Output the (X, Y) coordinate of the center of the cell containing the given text.  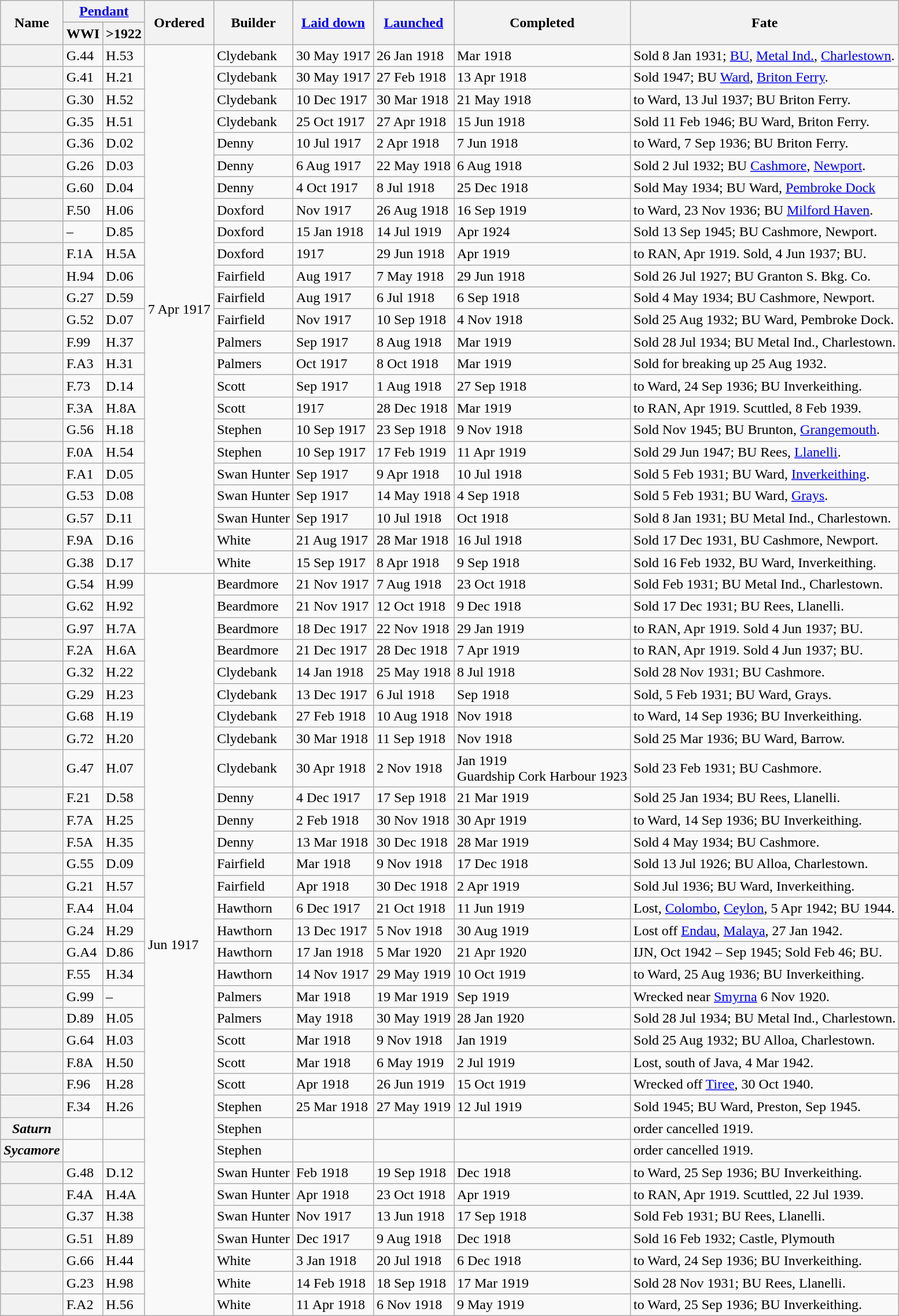
Jan 1919 (541, 1041)
to Ward, 13 Jul 1937; BU Briton Ferry. (765, 100)
G.30 (83, 100)
19 Sep 1918 (413, 1172)
Sold 25 Aug 1932; BU Ward, Pembroke Dock. (765, 320)
G.54 (83, 584)
1 Aug 1918 (413, 386)
D.05 (124, 474)
26 Aug 1918 (413, 209)
Dec 1917 (333, 1238)
8 Oct 1918 (413, 364)
G.72 (83, 738)
10 Oct 1919 (541, 974)
F.7A (83, 820)
Sold 16 Feb 1932; Castle, Plymouth (765, 1238)
Jan 1919Guardship Cork Harbour 1923 (541, 769)
H.52 (124, 100)
H.06 (124, 209)
G.56 (83, 430)
D.17 (124, 562)
7 May 1918 (413, 276)
Completed (541, 23)
H.92 (124, 606)
May 1918 (333, 1019)
8 Aug 1918 (413, 342)
Sold 28 Nov 1931; BU Cashmore. (765, 672)
F.34 (83, 1107)
Sold Nov 1945; BU Brunton, Grangemouth. (765, 430)
H.94 (83, 276)
Sold 4 May 1934; BU Cashmore. (765, 842)
H.23 (124, 694)
Pendant (104, 12)
F.A3 (83, 364)
7 Apr 1919 (541, 650)
11 Jun 1919 (541, 908)
Sold 29 Jun 1947; BU Rees, Llanelli. (765, 452)
Ordered (179, 23)
9 May 1919 (541, 1304)
H.6A (124, 650)
14 Jul 1919 (413, 231)
D.08 (124, 496)
10 Dec 1917 (333, 100)
21 Aug 1917 (333, 540)
Wrecked off Tiree, 30 Oct 1940. (765, 1085)
13 Apr 1918 (541, 78)
F.9A (83, 540)
Sold 25 Aug 1932; BU Alloa, Charlestown. (765, 1041)
Jun 1917 (179, 944)
5 Mar 1920 (413, 952)
Sycamore (32, 1150)
D.12 (124, 1172)
F.3A (83, 408)
F.8A (83, 1063)
6 Dec 1917 (333, 908)
Sold 28 Nov 1931; BU Rees, Llanelli. (765, 1282)
17 Mar 1919 (541, 1282)
Laid down (333, 23)
F.5A (83, 842)
Sold 25 Mar 1936; BU Ward, Barrow. (765, 738)
H.20 (124, 738)
H.8A (124, 408)
H.04 (124, 908)
G.32 (83, 672)
26 Jun 1919 (413, 1085)
22 May 1918 (413, 166)
9 Dec 1918 (541, 606)
G.62 (83, 606)
Lost, south of Java, 4 Mar 1942. (765, 1063)
Sold 26 Jul 1927; BU Granton S. Bkg. Co. (765, 276)
IJN, Oct 1942 – Sep 1945; Sold Feb 46; BU. (765, 952)
G.47 (83, 769)
G.53 (83, 496)
14 Nov 1917 (333, 974)
G.52 (83, 320)
Oct 1918 (541, 518)
Sold 17 Dec 1931; BU Rees, Llanelli. (765, 606)
Sold, 5 Feb 1931; BU Ward, Grays. (765, 694)
25 Dec 1918 (541, 188)
F.99 (83, 342)
Sold 11 Feb 1946; BU Ward, Briton Ferry. (765, 122)
9 Aug 1918 (413, 1238)
Sold 4 May 1934; BU Cashmore, Newport. (765, 298)
H.07 (124, 769)
19 Mar 1919 (413, 996)
Sold 13 Sep 1945; BU Cashmore, Newport. (765, 231)
G.21 (83, 886)
G.26 (83, 166)
H.44 (124, 1260)
G.57 (83, 518)
F.96 (83, 1085)
F.73 (83, 386)
D.16 (124, 540)
G.29 (83, 694)
9 Apr 1918 (413, 474)
D.59 (124, 298)
Fate (765, 23)
F.0A (83, 452)
2 Nov 1918 (413, 769)
H.21 (124, 78)
D.11 (124, 518)
4 Oct 1917 (333, 188)
6 Sep 1918 (541, 298)
H.51 (124, 122)
H.50 (124, 1063)
Name (32, 23)
17 Feb 1919 (413, 452)
30 Apr 1918 (333, 769)
H.29 (124, 930)
F.21 (83, 798)
H.99 (124, 584)
D.04 (124, 188)
D.06 (124, 276)
to RAN, Apr 1919. Scuttled, 8 Feb 1939. (765, 408)
D.58 (124, 798)
27 May 1919 (413, 1107)
10 Sep 1918 (413, 320)
21 Mar 1919 (541, 798)
2 Feb 1918 (333, 820)
18 Dec 1917 (333, 628)
H.57 (124, 886)
H.37 (124, 342)
21 Oct 1918 (413, 908)
30 Apr 1919 (541, 820)
H.54 (124, 452)
H.25 (124, 820)
Sold 2 Jul 1932; BU Cashmore, Newport. (765, 166)
D.07 (124, 320)
>1922 (124, 34)
Sold Feb 1931; BU Rees, Llanelli. (765, 1216)
D.09 (124, 864)
2 Apr 1919 (541, 886)
H.22 (124, 672)
Apr 1924 (541, 231)
F.1A (83, 253)
to RAN, Apr 1919. Scuttled, 22 Jul 1939. (765, 1194)
2 Apr 1918 (413, 144)
Builder (253, 23)
28 Jan 1920 (541, 1019)
Sold 5 Feb 1931; BU Ward, Inverkeithing. (765, 474)
29 Jan 1919 (541, 628)
F.4A (83, 1194)
H.98 (124, 1282)
G.97 (83, 628)
Sold 23 Feb 1931; BU Cashmore. (765, 769)
Launched (413, 23)
15 Jun 1918 (541, 122)
14 May 1918 (413, 496)
G.51 (83, 1238)
H.34 (124, 974)
27 Apr 1918 (413, 122)
F.2A (83, 650)
to Ward, 23 Nov 1936; BU Milford Haven. (765, 209)
H.56 (124, 1304)
H.26 (124, 1107)
D.86 (124, 952)
Lost off Endau, Malaya, 27 Jan 1942. (765, 930)
Lost, Colombo, Ceylon, 5 Apr 1942; BU 1944. (765, 908)
9 Sep 1918 (541, 562)
G.37 (83, 1216)
18 Sep 1918 (413, 1282)
11 Sep 1918 (413, 738)
D.03 (124, 166)
H.7A (124, 628)
13 Jun 1918 (413, 1216)
21 May 1918 (541, 100)
22 Nov 1918 (413, 628)
14 Jan 1918 (333, 672)
G.A4 (83, 952)
6 May 1919 (413, 1063)
Sold May 1934; BU Ward, Pembroke Dock (765, 188)
H.35 (124, 842)
15 Sep 1917 (333, 562)
D.14 (124, 386)
6 Nov 1918 (413, 1304)
30 May 1919 (413, 1019)
4 Sep 1918 (541, 496)
Sold 8 Jan 1931; BU Metal Ind., Charlestown. (765, 518)
4 Dec 1917 (333, 798)
21 Apr 1920 (541, 952)
F.50 (83, 209)
H.89 (124, 1238)
H.5A (124, 253)
H.28 (124, 1085)
D.85 (124, 231)
H.19 (124, 716)
20 Jul 1918 (413, 1260)
G.68 (83, 716)
11 Apr 1918 (333, 1304)
G.41 (83, 78)
to Ward, 7 Sep 1936; BU Briton Ferry. (765, 144)
27 Sep 1918 (541, 386)
G.55 (83, 864)
21 Dec 1917 (333, 650)
WWI (83, 34)
17 Dec 1918 (541, 864)
G.99 (83, 996)
H.05 (124, 1019)
Sold 5 Feb 1931; BU Ward, Grays. (765, 496)
to RAN, Apr 1919. Sold, 4 Jun 1937; BU. (765, 253)
8 Apr 1918 (413, 562)
30 Nov 1918 (413, 820)
Oct 1917 (333, 364)
25 Oct 1917 (333, 122)
Saturn (32, 1128)
G.60 (83, 188)
F.A1 (83, 474)
G.48 (83, 1172)
G.44 (83, 56)
Sep 1919 (541, 996)
10 Jul 1917 (333, 144)
Sold 1947; BU Ward, Briton Ferry. (765, 78)
12 Oct 1918 (413, 606)
H.38 (124, 1216)
G.27 (83, 298)
F.A4 (83, 908)
H.18 (124, 430)
Sold for breaking up 25 Aug 1932. (765, 364)
H.4A (124, 1194)
10 Aug 1918 (413, 716)
30 Aug 1919 (541, 930)
D.89 (83, 1019)
7 Apr 1917 (179, 309)
3 Jan 1918 (333, 1260)
Feb 1918 (333, 1172)
17 Jan 1918 (333, 952)
25 Mar 1918 (333, 1107)
Sold 17 Dec 1931, BU Cashmore, Newport. (765, 540)
Sold Jul 1936; BU Ward, Inverkeithing. (765, 886)
4 Nov 1918 (541, 320)
11 Apr 1919 (541, 452)
14 Feb 1918 (333, 1282)
6 Dec 1918 (541, 1260)
28 Mar 1919 (541, 842)
Sold 13 Jul 1926; BU Alloa, Charlestown. (765, 864)
Sep 1918 (541, 694)
G.38 (83, 562)
28 Mar 1918 (413, 540)
G.64 (83, 1041)
F.55 (83, 974)
2 Jul 1919 (541, 1063)
to Ward, 25 Aug 1936; BU Inverkeithing. (765, 974)
Sold 16 Feb 1932, BU Ward, Inverkeithing. (765, 562)
7 Aug 1918 (413, 584)
29 May 1919 (413, 974)
7 Jun 1918 (541, 144)
F.A2 (83, 1304)
13 Mar 1918 (333, 842)
Sold 1945; BU Ward, Preston, Sep 1945. (765, 1107)
6 Aug 1918 (541, 166)
16 Jul 1918 (541, 540)
G.23 (83, 1282)
12 Jul 1919 (541, 1107)
15 Oct 1919 (541, 1085)
6 Aug 1917 (333, 166)
15 Jan 1918 (333, 231)
Sold 8 Jan 1931; BU, Metal Ind., Charlestown. (765, 56)
16 Sep 1919 (541, 209)
25 May 1918 (413, 672)
23 Sep 1918 (413, 430)
G.35 (83, 122)
26 Jan 1918 (413, 56)
H.31 (124, 364)
H.53 (124, 56)
G.66 (83, 1260)
5 Nov 1918 (413, 930)
G.36 (83, 144)
D.02 (124, 144)
Wrecked near Smyrna 6 Nov 1920. (765, 996)
G.24 (83, 930)
Sold 25 Jan 1934; BU Rees, Llanelli. (765, 798)
Sold Feb 1931; BU Metal Ind., Charlestown. (765, 584)
H.03 (124, 1041)
